Identify which cell holds the provided text, then report its (X, Y) central coordinate. 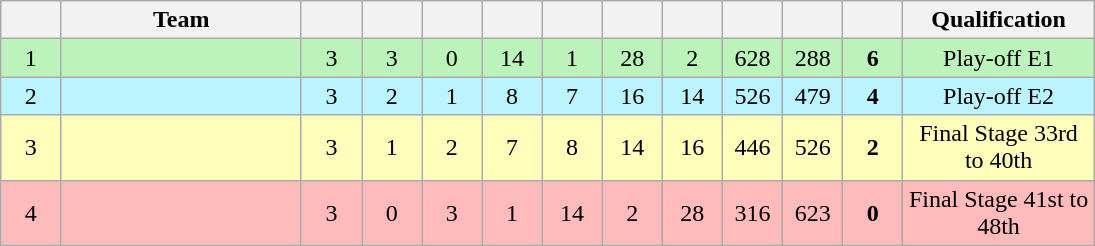
446 (752, 148)
479 (813, 96)
6 (873, 58)
628 (752, 58)
Final Stage 33rd to 40th (998, 148)
288 (813, 58)
Qualification (998, 20)
623 (813, 212)
Final Stage 41st to 48th (998, 212)
Team (182, 20)
Play-off E2 (998, 96)
Play-off E1 (998, 58)
316 (752, 212)
